Return (X, Y) of the center of cell containing provided text 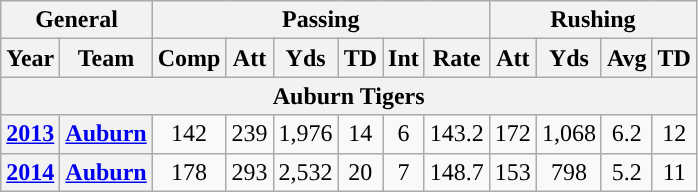
2,532 (306, 172)
Int (404, 58)
239 (250, 134)
Avg (626, 58)
20 (360, 172)
General (77, 20)
178 (189, 172)
Team (106, 58)
Year (30, 58)
7 (404, 172)
1,976 (306, 134)
2014 (30, 172)
798 (568, 172)
14 (360, 134)
6 (404, 134)
1,068 (568, 134)
12 (674, 134)
293 (250, 172)
172 (512, 134)
Passing (320, 20)
153 (512, 172)
5.2 (626, 172)
Comp (189, 58)
148.7 (456, 172)
Auburn Tigers (349, 96)
142 (189, 134)
6.2 (626, 134)
Rate (456, 58)
143.2 (456, 134)
11 (674, 172)
2013 (30, 134)
Rushing (592, 20)
